Determine the (x, y) coordinate at the center of the cell enclosing the given text.  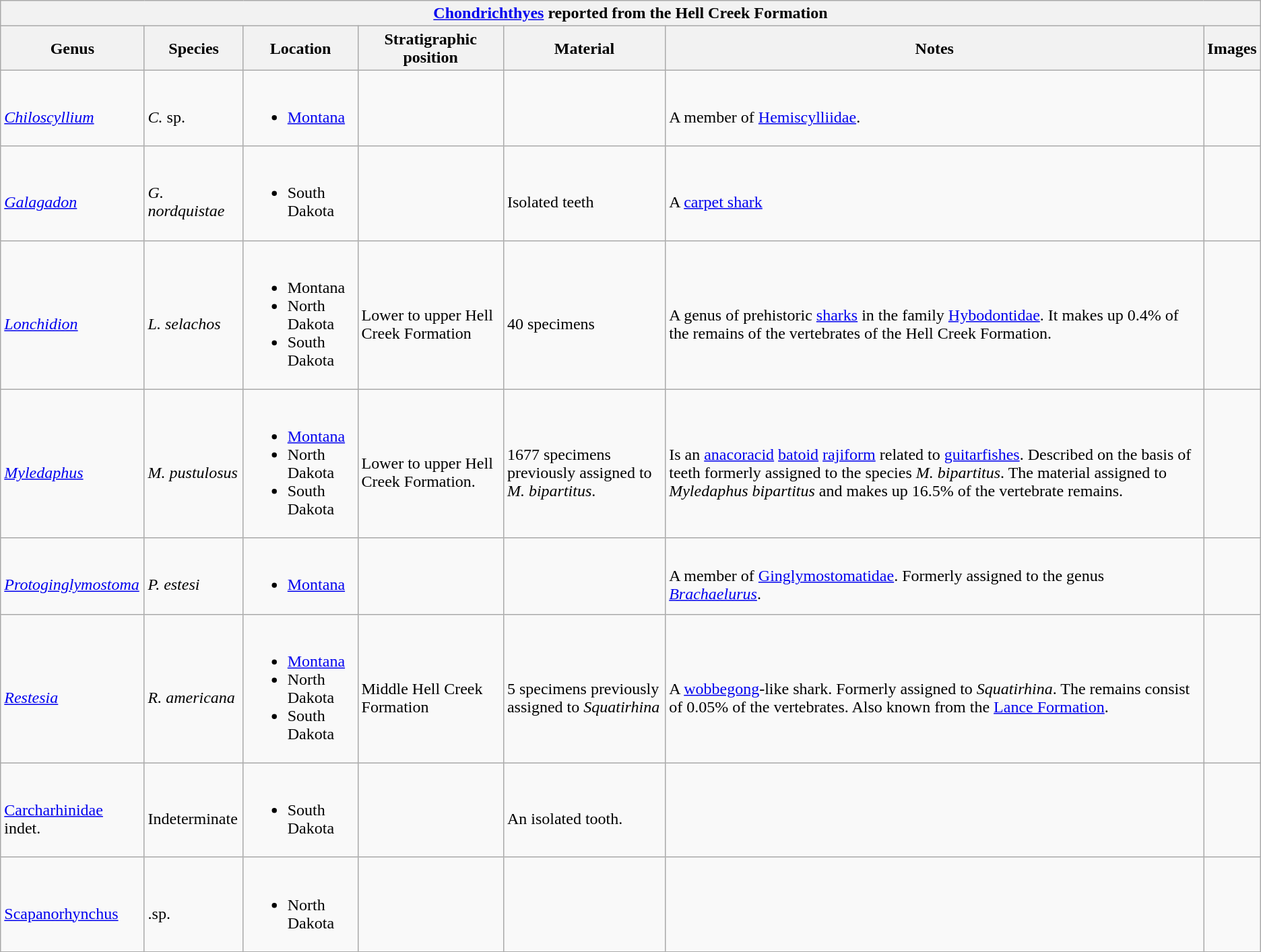
A genus of prehistoric sharks in the family Hybodontidae. It makes up 0.4% of the remains of the vertebrates of the Hell Creek Formation. (935, 315)
Carcharhinidae indet. (73, 810)
1677 specimens previously assigned to M. bipartitus. (584, 463)
Protoginglymostoma (73, 576)
L. selachos (194, 315)
C. sp. (194, 108)
Lower to upper Hell Creek Formation (430, 315)
G. nordquistae (194, 193)
Stratigraphic position (430, 48)
Indeterminate (194, 810)
A carpet shark (935, 193)
.sp. (194, 904)
A member of Hemiscylliidae. (935, 108)
Chiloscyllium (73, 108)
Genus (73, 48)
R. americana (194, 688)
Chondrichthyes reported from the Hell Creek Formation (630, 13)
Myledaphus (73, 463)
Species (194, 48)
A member of Ginglymostomatidae. Formerly assigned to the genus Brachaelurus. (935, 576)
Isolated teeth (584, 193)
40 specimens (584, 315)
Middle Hell Creek Formation (430, 688)
5 specimens previously assigned to Squatirhina (584, 688)
Lonchidion (73, 315)
A wobbegong-like shark. Formerly assigned to Squatirhina. The remains consist of 0.05% of the vertebrates. Also known from the Lance Formation. (935, 688)
Notes (935, 48)
Images (1232, 48)
Galagadon (73, 193)
Scapanorhynchus (73, 904)
Location (300, 48)
Lower to upper Hell Creek Formation. (430, 463)
Material (584, 48)
P. estesi (194, 576)
M. pustulosus (194, 463)
An isolated tooth. (584, 810)
North Dakota (300, 904)
Restesia (73, 688)
